Find where the given text appears and provide that cell's center as (x, y) coordinate. 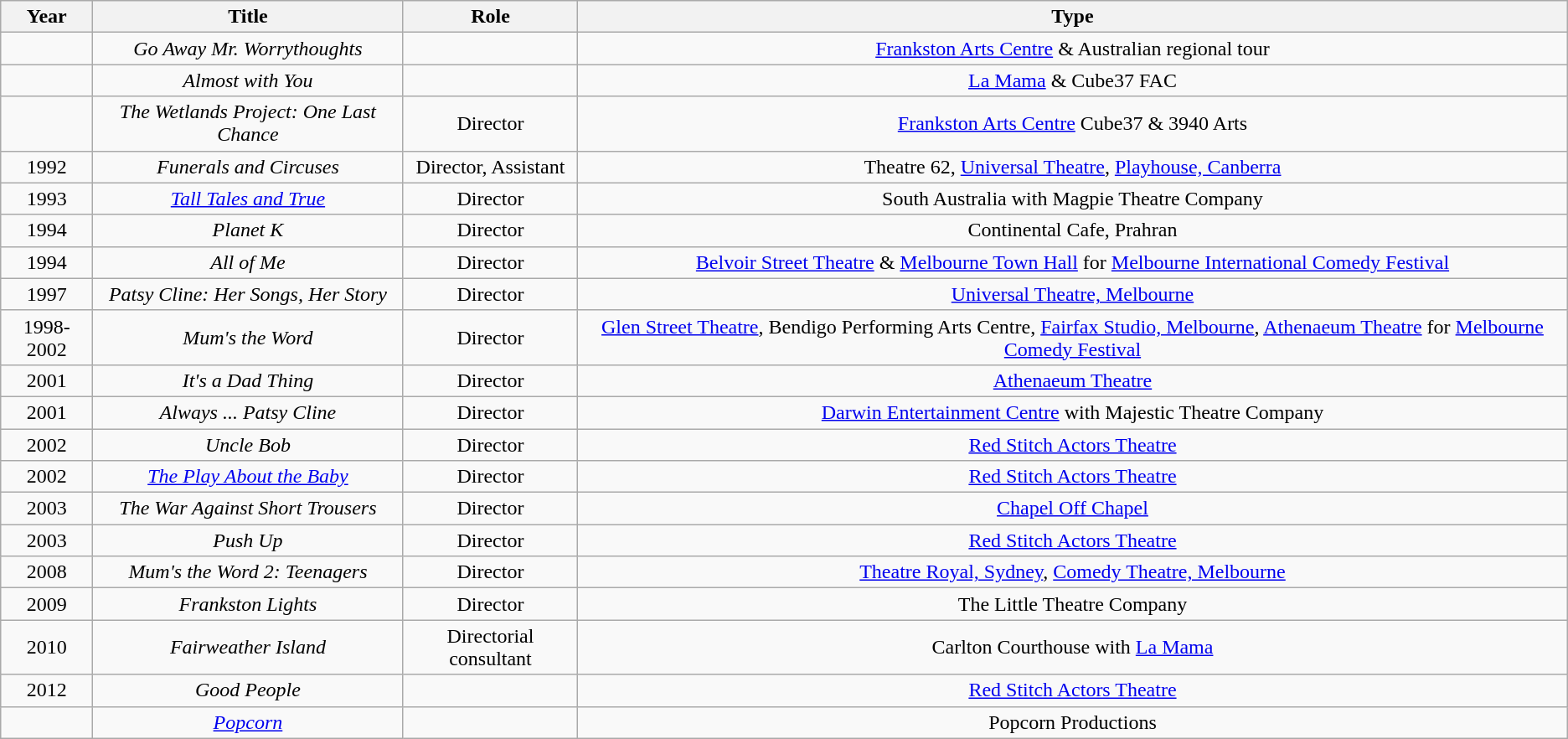
2008 (47, 572)
Belvoir Street Theatre & Melbourne Town Hall for Melbourne International Comedy Festival (1073, 262)
2010 (47, 647)
La Mama & Cube37 FAC (1073, 80)
Theatre 62, Universal Theatre, Playhouse, Canberra (1073, 167)
Planet K (248, 230)
2009 (47, 604)
Frankston Arts Centre & Australian regional tour (1073, 49)
Chapel Off Chapel (1073, 509)
1997 (47, 294)
Frankston Lights (248, 604)
Popcorn Productions (1073, 722)
Good People (248, 690)
It's a Dad Thing (248, 380)
Role (490, 17)
The Little Theatre Company (1073, 604)
Popcorn (248, 722)
Theatre Royal, Sydney, Comedy Theatre, Melbourne (1073, 572)
Fairweather Island (248, 647)
Continental Cafe, Prahran (1073, 230)
Director, Assistant (490, 167)
1992 (47, 167)
Glen Street Theatre, Bendigo Performing Arts Centre, Fairfax Studio, Melbourne, Athenaeum Theatre for Melbourne Comedy Festival (1073, 337)
Type (1073, 17)
Year (47, 17)
All of Me (248, 262)
South Australia with Magpie Theatre Company (1073, 199)
Go Away Mr. Worrythoughts (248, 49)
Darwin Entertainment Centre with Majestic Theatre Company (1073, 412)
Always ... Patsy Cline (248, 412)
Almost with You (248, 80)
Mum's the Word 2: Teenagers (248, 572)
Push Up (248, 540)
Universal Theatre, Melbourne (1073, 294)
Tall Tales and True (248, 199)
2012 (47, 690)
Mum's the Word (248, 337)
1993 (47, 199)
Carlton Courthouse with La Mama (1073, 647)
Athenaeum Theatre (1073, 380)
Patsy Cline: Her Songs, Her Story (248, 294)
Funerals and Circuses (248, 167)
1998-2002 (47, 337)
The War Against Short Trousers (248, 509)
Frankston Arts Centre Cube37 & 3940 Arts (1073, 124)
The Play About the Baby (248, 477)
Title (248, 17)
Directorial consultant (490, 647)
The Wetlands Project: One Last Chance (248, 124)
Uncle Bob (248, 445)
